From the cell containing the given text, extract its center point as (x, y) coordinate. 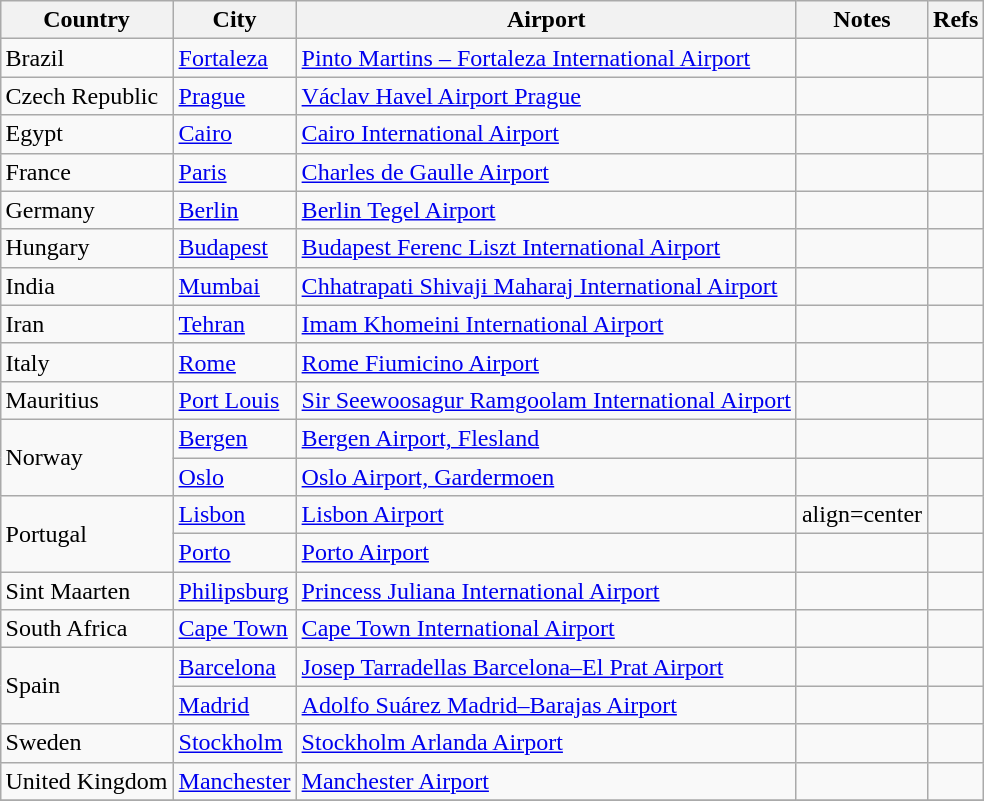
Berlin (234, 210)
Port Louis (234, 400)
Cape Town (234, 629)
South Africa (86, 629)
Sweden (86, 743)
Stockholm (234, 743)
Rome (234, 362)
Stockholm Arlanda Airport (546, 743)
Country (86, 20)
Philipsburg (234, 591)
City (234, 20)
Norway (86, 457)
Oslo Airport, Gardermoen (546, 477)
Pinto Martins – Fortaleza International Airport (546, 58)
Brazil (86, 58)
Portugal (86, 534)
Airport (546, 20)
Manchester Airport (546, 781)
Mumbai (234, 286)
United Kingdom (86, 781)
Italy (86, 362)
Mauritius (86, 400)
Porto (234, 553)
Paris (234, 172)
Madrid (234, 705)
Budapest Ferenc Liszt International Airport (546, 248)
Hungary (86, 248)
Adolfo Suárez Madrid–Barajas Airport (546, 705)
France (86, 172)
Iran (86, 324)
Budapest (234, 248)
Sir Seewoosagur Ramgoolam International Airport (546, 400)
Bergen (234, 438)
Cairo (234, 134)
Princess Juliana International Airport (546, 591)
Fortaleza (234, 58)
Lisbon Airport (546, 515)
Cairo International Airport (546, 134)
Egypt (86, 134)
Rome Fiumicino Airport (546, 362)
Josep Tarradellas Barcelona–El Prat Airport (546, 667)
Lisbon (234, 515)
Tehran (234, 324)
Charles de Gaulle Airport (546, 172)
Czech Republic (86, 96)
Prague (234, 96)
Imam Khomeini International Airport (546, 324)
align=center (862, 515)
Berlin Tegel Airport (546, 210)
Manchester (234, 781)
Cape Town International Airport (546, 629)
Chhatrapati Shivaji Maharaj International Airport (546, 286)
Refs (956, 20)
Barcelona (234, 667)
Spain (86, 686)
Sint Maarten (86, 591)
Notes (862, 20)
Porto Airport (546, 553)
Václav Havel Airport Prague (546, 96)
Oslo (234, 477)
Germany (86, 210)
Bergen Airport, Flesland (546, 438)
India (86, 286)
